Capture the cell that displays the provided text and extract its (x, y) central coordinate. 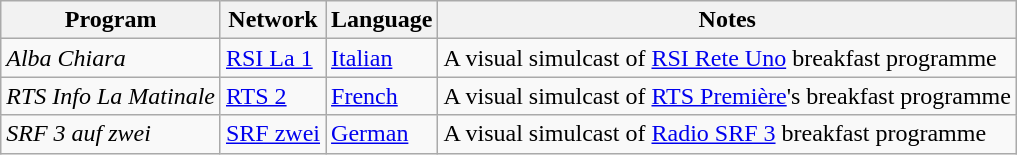
RTS Info La Matinale (111, 96)
RSI La 1 (272, 58)
German (382, 134)
A visual simulcast of Radio SRF 3 breakfast programme (728, 134)
Program (111, 20)
Network (272, 20)
A visual simulcast of RSI Rete Uno breakfast programme (728, 58)
RTS 2 (272, 96)
Alba Chiara (111, 58)
Language (382, 20)
Notes (728, 20)
A visual simulcast of RTS Première's breakfast programme (728, 96)
SRF zwei (272, 134)
French (382, 96)
Italian (382, 58)
SRF 3 auf zwei (111, 134)
